Provide the (x, y) coordinate of the cell's center where the given text is located.  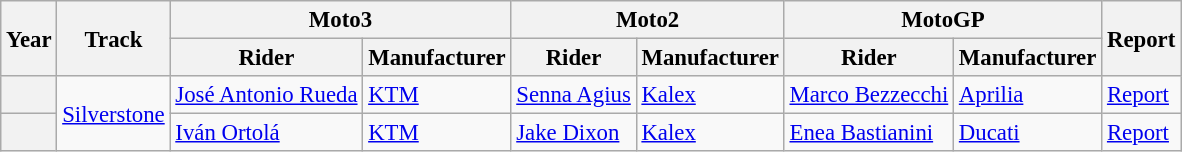
Track (114, 38)
Aprilia (1028, 95)
Silverstone (114, 114)
Iván Ortolá (266, 133)
Senna Agius (574, 95)
Jake Dixon (574, 133)
Year (29, 38)
Moto3 (340, 20)
José Antonio Rueda (266, 95)
Enea Bastianini (868, 133)
Moto2 (648, 20)
Ducati (1028, 133)
Marco Bezzecchi (868, 95)
MotoGP (942, 20)
